From the cell containing the given text, extract its center point as [x, y] coordinate. 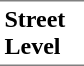
Street Level [42, 33]
